Return the (X, Y) coordinate for the center point of the cell that contains the specified text.  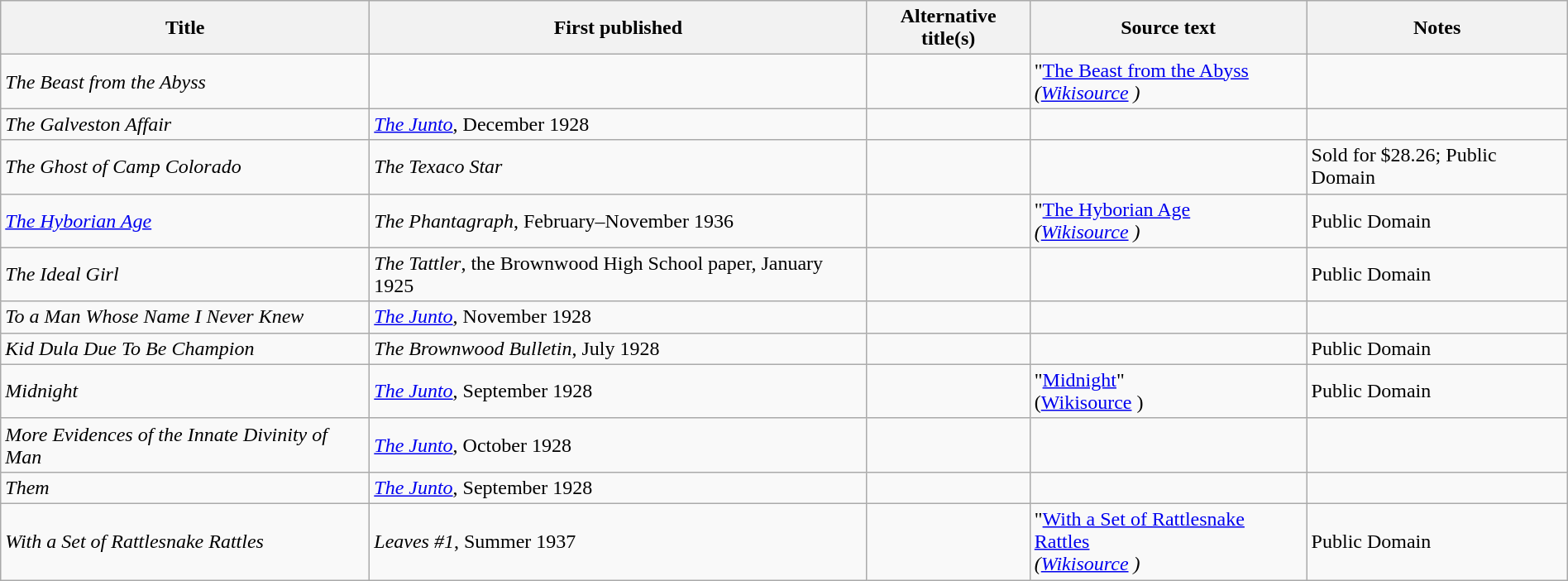
Midnight (185, 391)
First published (619, 28)
With a Set of Rattlesnake Rattles (185, 541)
The Junto, November 1928 (619, 317)
The Beast from the Abyss (185, 81)
The Junto, October 1928 (619, 445)
Them (185, 487)
Alternative title(s) (948, 28)
The Junto, December 1928 (619, 124)
Source text (1168, 28)
To a Man Whose Name I Never Knew (185, 317)
"Midnight" (Wikisource ) (1168, 391)
"The Hyborian Age(Wikisource ) (1168, 220)
The Hyborian Age (185, 220)
The Ghost of Camp Colorado (185, 167)
Title (185, 28)
More Evidences of the Innate Divinity of Man (185, 445)
Sold for $28.26; Public Domain (1437, 167)
The Ideal Girl (185, 275)
"With a Set of Rattlesnake Rattles(Wikisource ) (1168, 541)
Kid Dula Due To Be Champion (185, 348)
The Tattler, the Brownwood High School paper, January 1925 (619, 275)
The Texaco Star (619, 167)
Leaves #1, Summer 1937 (619, 541)
"The Beast from the Abyss(Wikisource ) (1168, 81)
Notes (1437, 28)
The Brownwood Bulletin, July 1928 (619, 348)
The Galveston Affair (185, 124)
The Phantagraph, February–November 1936 (619, 220)
